Scan for the cell matching the given text and deliver its (X, Y) coordinate at center. 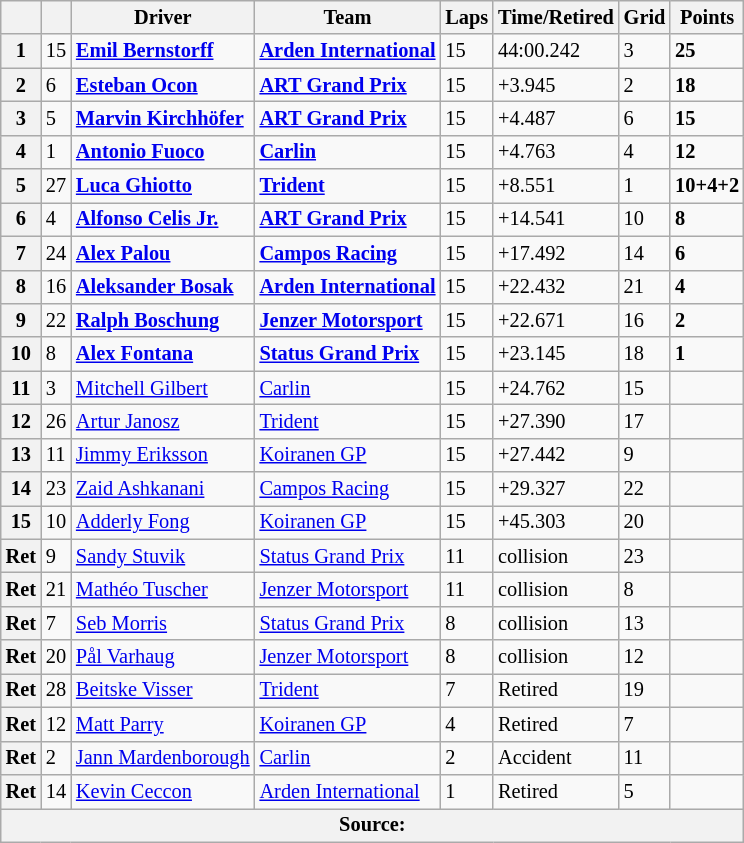
Accident (556, 758)
Matt Parry (163, 724)
+14.541 (556, 219)
Alex Palou (163, 253)
Emil Bernstorff (163, 51)
Pål Varhaug (163, 657)
Zaid Ashkanani (163, 489)
Aleksander Bosak (163, 287)
27 (56, 186)
+4.763 (556, 152)
Team (348, 17)
Antonio Fuoco (163, 152)
+29.327 (556, 489)
Alex Fontana (163, 354)
+23.145 (556, 354)
+45.303 (556, 522)
Marvin Kirchhöfer (163, 118)
+4.487 (556, 118)
Alfonso Celis Jr. (163, 219)
28 (56, 690)
Points (707, 17)
+24.762 (556, 388)
Adderly Fong (163, 522)
+22.671 (556, 320)
Driver (163, 17)
Kevin Ceccon (163, 791)
24 (56, 253)
+22.432 (556, 287)
Jimmy Eriksson (163, 455)
Seb Morris (163, 623)
Jann Mardenborough (163, 758)
Beitske Visser (163, 690)
Time/Retired (556, 17)
Esteban Ocon (163, 85)
+3.945 (556, 85)
Grid (645, 17)
Laps (466, 17)
26 (56, 421)
Mitchell Gilbert (163, 388)
44:00.242 (556, 51)
Source: (372, 825)
10+4+2 (707, 186)
Ralph Boschung (163, 320)
+8.551 (556, 186)
25 (707, 51)
+17.492 (556, 253)
Artur Janosz (163, 421)
Sandy Stuvik (163, 556)
Mathéo Tuscher (163, 589)
17 (645, 421)
19 (645, 690)
+27.390 (556, 421)
Luca Ghiotto (163, 186)
+27.442 (556, 455)
